Locate the cell with the specified text and output its (x, y) center coordinate. 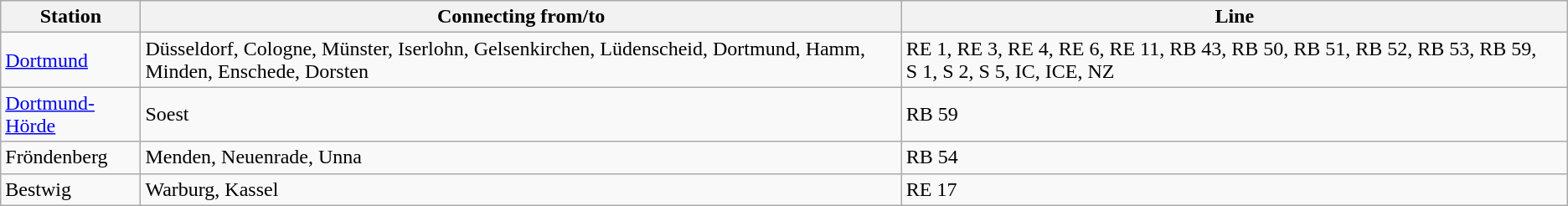
Dortmund-Hörde (70, 114)
Dortmund (70, 60)
RB 54 (1235, 157)
Warburg, Kassel (521, 189)
Düsseldorf, Cologne, Münster, Iserlohn, Gelsenkirchen, Lüdenscheid, Dortmund, Hamm, Minden, Enschede, Dorsten (521, 60)
Bestwig (70, 189)
Fröndenberg (70, 157)
Menden, Neuenrade, Unna (521, 157)
RE 17 (1235, 189)
RE 1, RE 3, RE 4, RE 6, RE 11, RB 43, RB 50, RB 51, RB 52, RB 53, RB 59, S 1, S 2, S 5, IC, ICE, NZ (1235, 60)
Connecting from/to (521, 17)
RB 59 (1235, 114)
Soest (521, 114)
Station (70, 17)
Line (1235, 17)
